Return [X, Y] of the center of cell containing provided text 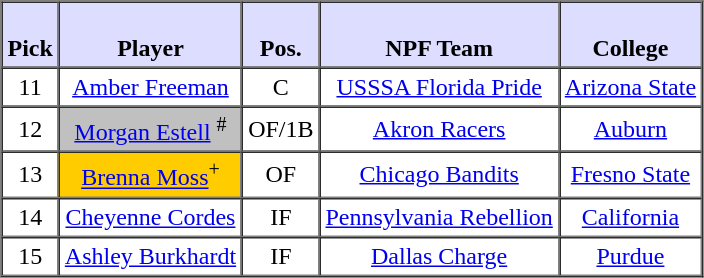
Pennsylvania Rebellion [440, 216]
13 [30, 174]
Dallas Charge [440, 256]
C [280, 88]
Cheyenne Cordes [150, 216]
Chicago Bandits [440, 174]
11 [30, 88]
Purdue [630, 256]
Fresno State [630, 174]
15 [30, 256]
NPF Team [440, 35]
Morgan Estell # [150, 128]
Arizona State [630, 88]
California [630, 216]
Player [150, 35]
USSSA Florida Pride [440, 88]
Pos. [280, 35]
Pick [30, 35]
OF [280, 174]
14 [30, 216]
Amber Freeman [150, 88]
Ashley Burkhardt [150, 256]
12 [30, 128]
College [630, 35]
Auburn [630, 128]
Akron Racers [440, 128]
OF/1B [280, 128]
Brenna Moss+ [150, 174]
